Extract the [X, Y] coordinate from the center of the cell holding the provided text.  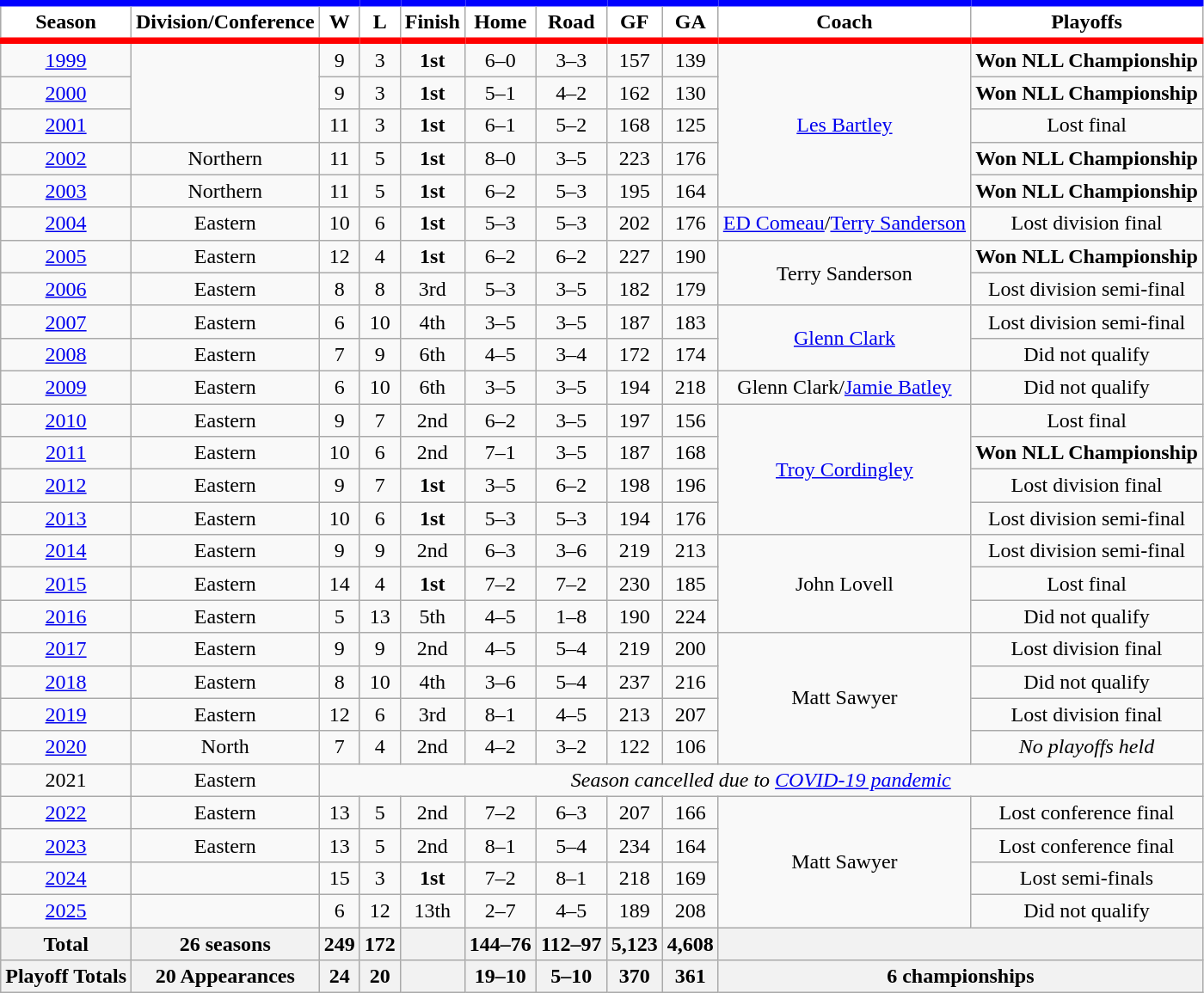
6–0 [501, 58]
8–0 [501, 158]
L [380, 22]
157 [635, 58]
No playoffs held [1087, 747]
112–97 [571, 943]
166 [690, 812]
183 [690, 322]
162 [635, 93]
185 [690, 584]
182 [635, 289]
2024 [66, 878]
Terry Sanderson [845, 273]
Les Bartley [845, 124]
216 [690, 682]
198 [635, 486]
237 [635, 682]
15 [339, 878]
Playoffs [1087, 22]
2010 [66, 420]
370 [635, 977]
Glenn Clark/Jamie Batley [845, 387]
5–10 [571, 977]
125 [690, 126]
189 [635, 910]
2011 [66, 453]
156 [690, 420]
197 [635, 420]
2002 [66, 158]
2016 [66, 616]
2022 [66, 812]
2020 [66, 747]
2019 [66, 714]
2017 [66, 649]
2013 [66, 518]
John Lovell [845, 584]
Division/Conference [225, 22]
195 [635, 191]
2006 [66, 289]
GA [690, 22]
3–2 [571, 747]
2018 [66, 682]
224 [690, 616]
3–4 [571, 354]
5,123 [635, 943]
13th [432, 910]
Total [66, 943]
122 [635, 747]
227 [635, 256]
7–1 [501, 453]
106 [690, 747]
Home [501, 22]
Road [571, 22]
Season [66, 22]
ED Comeau/Terry Sanderson [845, 224]
Lost semi-finals [1087, 878]
5–1 [501, 93]
2000 [66, 93]
2009 [66, 387]
1–8 [571, 616]
2014 [66, 551]
200 [690, 649]
2003 [66, 191]
14 [339, 584]
223 [635, 158]
249 [339, 943]
2012 [66, 486]
5th [432, 616]
139 [690, 58]
174 [690, 354]
2021 [66, 780]
2001 [66, 126]
179 [690, 289]
6 championships [960, 977]
20 Appearances [225, 977]
2004 [66, 224]
19–10 [501, 977]
144–76 [501, 943]
Season cancelled due to COVID-19 pandemic [760, 780]
130 [690, 93]
230 [635, 584]
196 [690, 486]
5–2 [571, 126]
Finish [432, 22]
2005 [66, 256]
Playoff Totals [66, 977]
169 [690, 878]
26 seasons [225, 943]
2007 [66, 322]
North [225, 747]
6–1 [501, 126]
20 [380, 977]
2025 [66, 910]
2023 [66, 845]
Glenn Clark [845, 338]
Coach [845, 22]
3–3 [571, 58]
2–7 [501, 910]
1999 [66, 58]
2015 [66, 584]
W [339, 22]
234 [635, 845]
Troy Cordingley [845, 469]
361 [690, 977]
4,608 [690, 943]
2008 [66, 354]
24 [339, 977]
202 [635, 224]
GF [635, 22]
208 [690, 910]
